Find where the given text appears and provide that cell's center as (x, y) coordinate. 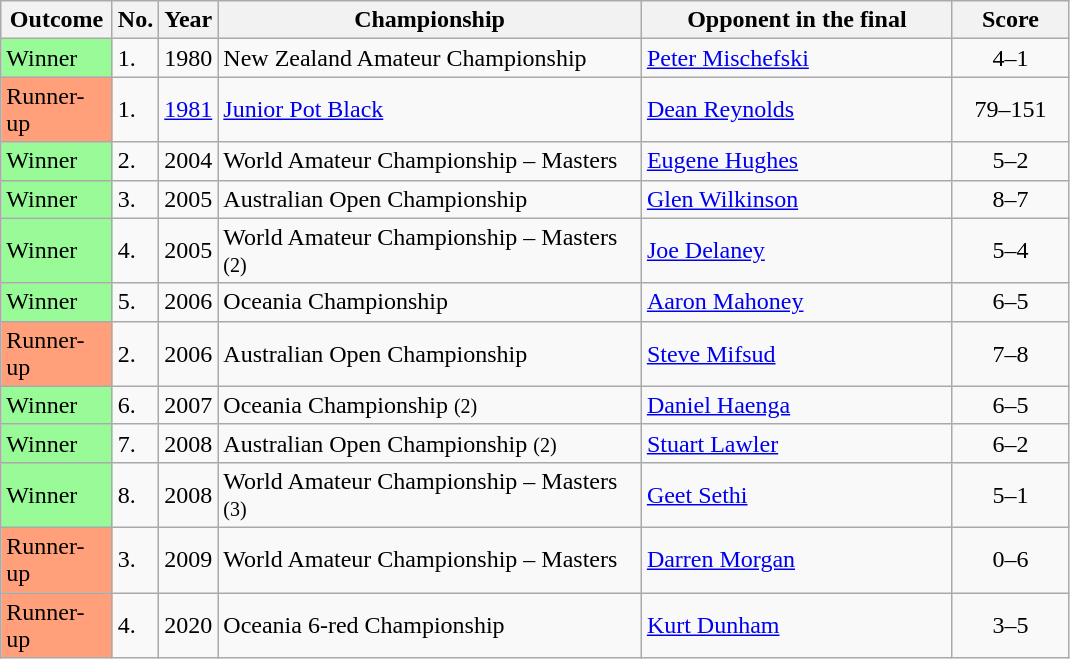
Australian Open Championship (2) (430, 443)
Year (188, 20)
8. (135, 494)
Peter Mischefski (796, 58)
World Amateur Championship – Masters (3) (430, 494)
7–8 (1010, 354)
Opponent in the final (796, 20)
5–4 (1010, 250)
Kurt Dunham (796, 624)
5. (135, 302)
7. (135, 443)
3–5 (1010, 624)
Oceania Championship (2) (430, 405)
Steve Mifsud (796, 354)
1981 (188, 110)
2007 (188, 405)
Darren Morgan (796, 560)
0–6 (1010, 560)
2004 (188, 161)
Outcome (57, 20)
1980 (188, 58)
Championship (430, 20)
8–7 (1010, 199)
Aaron Mahoney (796, 302)
Eugene Hughes (796, 161)
Daniel Haenga (796, 405)
Geet Sethi (796, 494)
2009 (188, 560)
Dean Reynolds (796, 110)
79–151 (1010, 110)
Joe Delaney (796, 250)
2020 (188, 624)
No. (135, 20)
Oceania 6-red Championship (430, 624)
New Zealand Amateur Championship (430, 58)
5–1 (1010, 494)
World Amateur Championship – Masters (2) (430, 250)
Oceania Championship (430, 302)
Glen Wilkinson (796, 199)
Stuart Lawler (796, 443)
4–1 (1010, 58)
5–2 (1010, 161)
6–2 (1010, 443)
6. (135, 405)
Score (1010, 20)
Junior Pot Black (430, 110)
